Identify which cell holds the provided text, then report its (x, y) central coordinate. 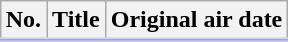
Title (76, 21)
Original air date (196, 21)
No. (23, 21)
